Detect which cell encompasses the target text, then output its [X, Y] center coordinate. 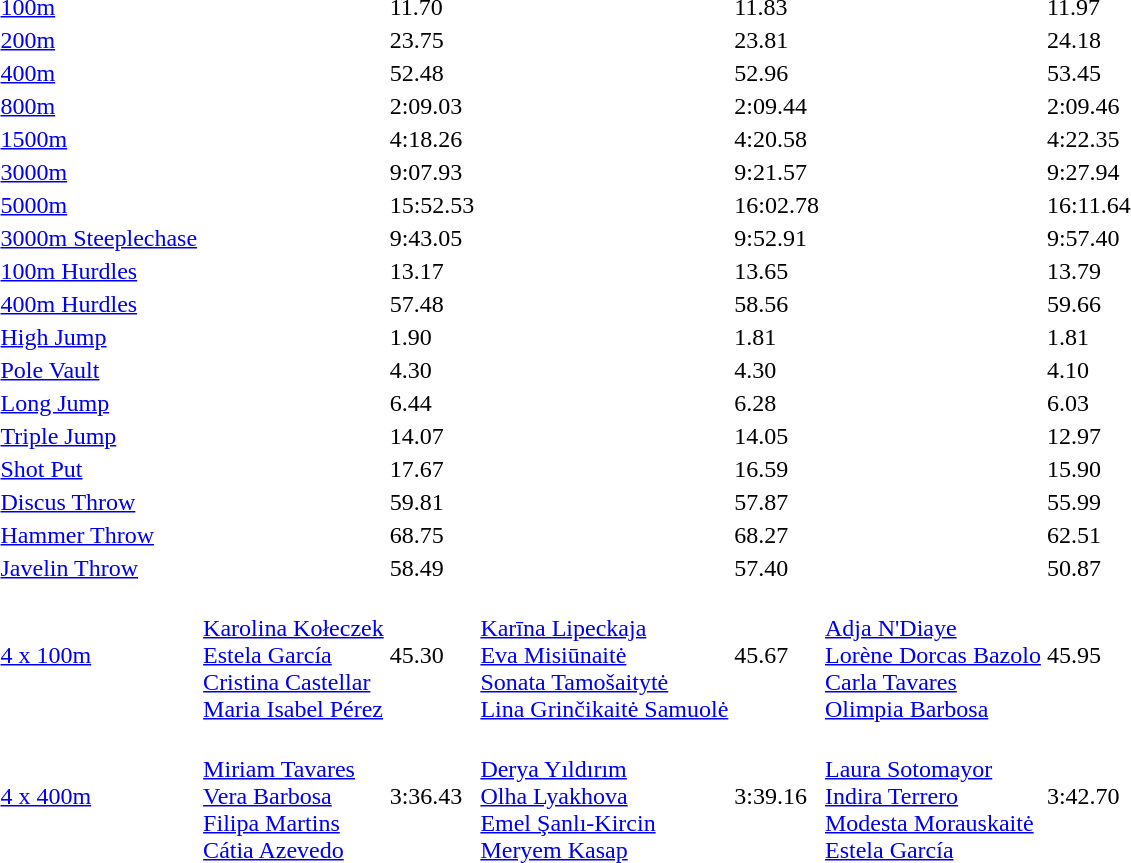
13.17 [432, 271]
52.48 [432, 73]
68.27 [777, 535]
2:09.44 [777, 106]
9:43.05 [432, 238]
6.28 [777, 403]
9:21.57 [777, 172]
45.67 [777, 655]
13.65 [777, 271]
58.56 [777, 304]
2:09.03 [432, 106]
Adja N'DiayeLorène Dorcas BazoloCarla TavaresOlimpia Barbosa [932, 655]
14.05 [777, 436]
16:02.78 [777, 205]
23.75 [432, 40]
57.40 [777, 568]
1.81 [777, 337]
14.07 [432, 436]
57.87 [777, 502]
4:20.58 [777, 139]
16.59 [777, 469]
45.30 [432, 655]
9:52.91 [777, 238]
6.44 [432, 403]
4:18.26 [432, 139]
Karolina KołeczekEstela GarcíaCristina CastellarMaria Isabel Pérez [294, 655]
58.49 [432, 568]
23.81 [777, 40]
68.75 [432, 535]
17.67 [432, 469]
59.81 [432, 502]
9:07.93 [432, 172]
Karīna LipeckajaEva MisiūnaitėSonata TamošaitytėLina Grinčikaitė Samuolė [604, 655]
1.90 [432, 337]
57.48 [432, 304]
52.96 [777, 73]
15:52.53 [432, 205]
